From the cell containing the given text, extract its center point as [x, y] coordinate. 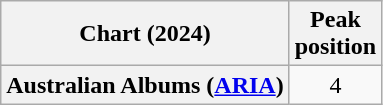
Chart (2024) [145, 34]
4 [335, 85]
Australian Albums (ARIA) [145, 85]
Peakposition [335, 34]
